From the cell containing the given text, extract its center point as [X, Y] coordinate. 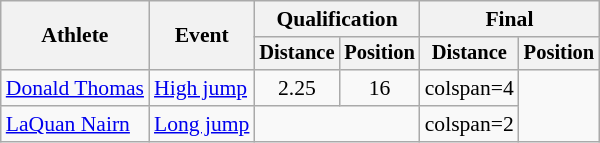
Event [202, 36]
16 [379, 88]
Donald Thomas [75, 88]
High jump [202, 88]
Long jump [202, 124]
2.25 [296, 88]
Final [510, 19]
colspan=2 [470, 124]
LaQuan Nairn [75, 124]
colspan=4 [470, 88]
Qualification [336, 19]
Athlete [75, 36]
